Scan for the cell matching the given text and deliver its (x, y) coordinate at center. 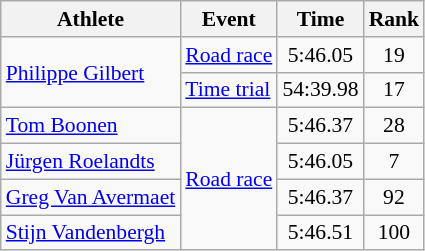
92 (394, 197)
Greg Van Avermaet (91, 197)
100 (394, 233)
54:39.98 (320, 90)
Philippe Gilbert (91, 72)
17 (394, 90)
Event (228, 19)
Time (320, 19)
Stijn Vandenbergh (91, 233)
Time trial (228, 90)
Jürgen Roelandts (91, 162)
Athlete (91, 19)
5:46.51 (320, 233)
19 (394, 55)
Rank (394, 19)
Tom Boonen (91, 126)
28 (394, 126)
7 (394, 162)
